Identify which cell holds the provided text, then report its [X, Y] central coordinate. 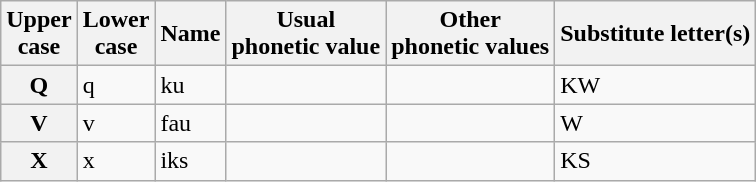
KS [656, 161]
Q [39, 85]
Uppercase [39, 34]
x [116, 161]
Lowercase [116, 34]
Substitute letter(s) [656, 34]
q [116, 85]
X [39, 161]
v [116, 123]
iks [190, 161]
Otherphonetic values [470, 34]
ku [190, 85]
KW [656, 85]
V [39, 123]
Usualphonetic value [306, 34]
Name [190, 34]
W [656, 123]
fau [190, 123]
